Provide the [X, Y] coordinate of the cell's center where the given text is located.  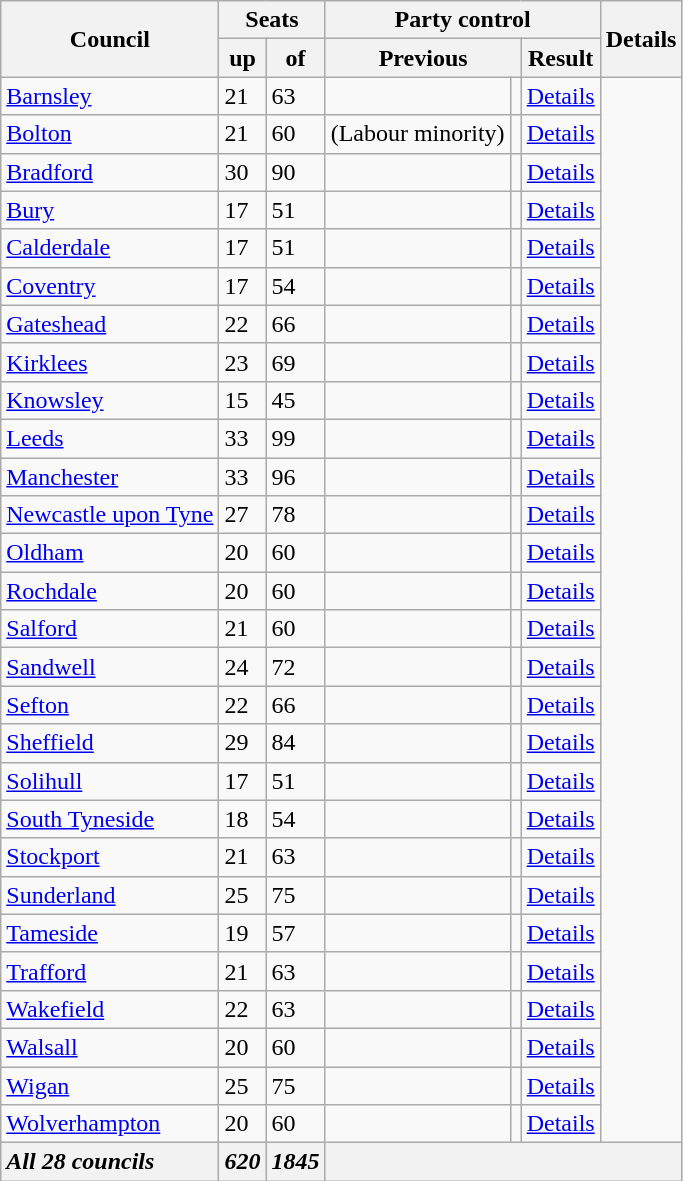
Solihull [110, 781]
90 [296, 172]
45 [296, 400]
69 [296, 362]
57 [296, 933]
Previous [423, 58]
Seats [272, 20]
23 [242, 362]
Leeds [110, 438]
Bury [110, 210]
78 [296, 515]
Wolverhampton [110, 1124]
99 [296, 438]
30 [242, 172]
Sandwell [110, 667]
29 [242, 743]
620 [242, 1162]
of [296, 58]
Knowsley [110, 400]
84 [296, 743]
All 28 councils [110, 1162]
72 [296, 667]
Bolton [110, 134]
Bradford [110, 172]
Manchester [110, 477]
19 [242, 933]
Barnsley [110, 96]
Sunderland [110, 895]
Result [560, 58]
Kirklees [110, 362]
Coventry [110, 286]
24 [242, 667]
Sheffield [110, 743]
Wakefield [110, 1009]
27 [242, 515]
Newcastle upon Tyne [110, 515]
Trafford [110, 971]
South Tyneside [110, 819]
Wigan [110, 1085]
Walsall [110, 1047]
Salford [110, 629]
96 [296, 477]
Rochdale [110, 591]
Stockport [110, 857]
Oldham [110, 553]
15 [242, 400]
(Labour minority) [418, 134]
Party control [462, 20]
Gateshead [110, 324]
Council [110, 39]
18 [242, 819]
Tameside [110, 933]
Calderdale [110, 248]
up [242, 58]
1845 [296, 1162]
Sefton [110, 705]
